Search for the cell housing the specified text and yield its [X, Y] center coordinate. 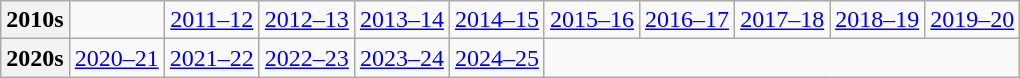
2012–13 [306, 20]
2018–19 [878, 20]
2022–23 [306, 58]
2023–24 [402, 58]
2024–25 [496, 58]
2014–15 [496, 20]
2016–17 [688, 20]
2020s [35, 58]
2015–16 [592, 20]
2021–22 [212, 58]
2010s [35, 20]
2020–21 [116, 58]
2019–20 [972, 20]
2013–14 [402, 20]
2011–12 [212, 20]
2017–18 [782, 20]
